Determine the [x, y] coordinate at the center of the cell enclosing the given text.  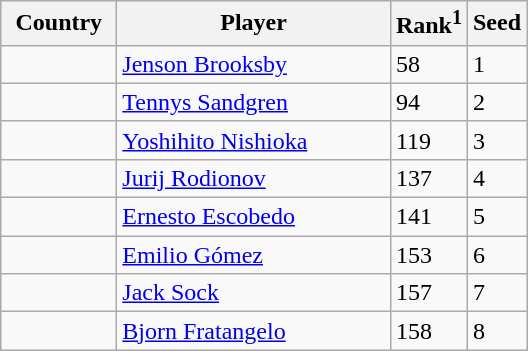
Jenson Brooksby [254, 64]
4 [496, 178]
3 [496, 140]
Country [59, 24]
Jack Sock [254, 293]
1 [496, 64]
158 [428, 331]
141 [428, 217]
5 [496, 217]
Jurij Rodionov [254, 178]
Ernesto Escobedo [254, 217]
119 [428, 140]
7 [496, 293]
Player [254, 24]
8 [496, 331]
153 [428, 255]
Rank1 [428, 24]
157 [428, 293]
Bjorn Fratangelo [254, 331]
Tennys Sandgren [254, 102]
6 [496, 255]
Seed [496, 24]
Yoshihito Nishioka [254, 140]
58 [428, 64]
2 [496, 102]
94 [428, 102]
137 [428, 178]
Emilio Gómez [254, 255]
